Detect which cell encompasses the target text, then output its (x, y) center coordinate. 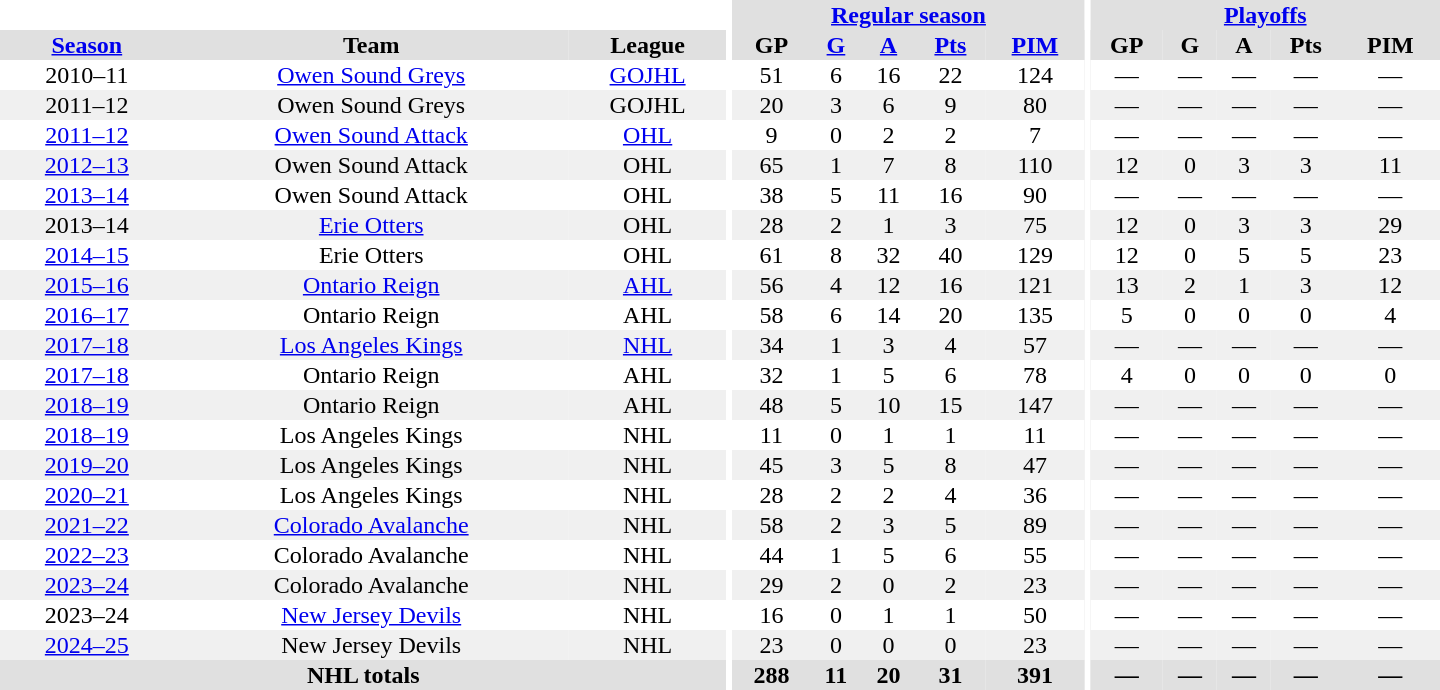
Season (87, 45)
124 (1034, 75)
NHL totals (363, 675)
13 (1126, 285)
50 (1034, 615)
38 (771, 195)
15 (950, 405)
2014–15 (87, 255)
47 (1034, 465)
2012–13 (87, 165)
65 (771, 165)
75 (1034, 225)
2015–16 (87, 285)
2022–23 (87, 555)
129 (1034, 255)
Regular season (908, 15)
Playoffs (1265, 15)
57 (1034, 345)
40 (950, 255)
2024–25 (87, 645)
22 (950, 75)
10 (889, 405)
45 (771, 465)
2019–20 (87, 465)
2010–11 (87, 75)
2020–21 (87, 495)
288 (771, 675)
56 (771, 285)
90 (1034, 195)
391 (1034, 675)
14 (889, 315)
55 (1034, 555)
Team (372, 45)
34 (771, 345)
36 (1034, 495)
135 (1034, 315)
48 (771, 405)
44 (771, 555)
51 (771, 75)
31 (950, 675)
80 (1034, 105)
78 (1034, 375)
2016–17 (87, 315)
2021–22 (87, 525)
61 (771, 255)
121 (1034, 285)
110 (1034, 165)
89 (1034, 525)
League (648, 45)
147 (1034, 405)
